Return [x, y] of the center of cell containing provided text 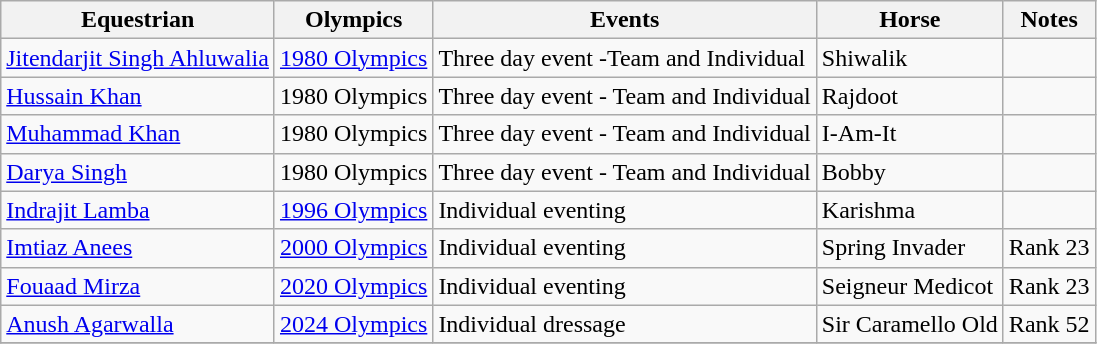
I-Am-It [910, 134]
Rank 52 [1049, 324]
Olympics [353, 20]
Muhammad Khan [138, 134]
Events [624, 20]
Shiwalik [910, 58]
Karishma [910, 210]
Imtiaz Anees [138, 248]
Bobby [910, 172]
Fouaad Mirza [138, 286]
2000 Olympics [353, 248]
Three day event -Team and Individual [624, 58]
Indrajit Lamba [138, 210]
Hussain Khan [138, 96]
2020 Olympics [353, 286]
Seigneur Medicot [910, 286]
Spring Invader [910, 248]
Sir Caramello Old [910, 324]
Horse [910, 20]
1996 Olympics [353, 210]
Darya Singh [138, 172]
Jitendarjit Singh Ahluwalia [138, 58]
Anush Agarwalla [138, 324]
Rajdoot [910, 96]
Notes [1049, 20]
2024 Olympics [353, 324]
Equestrian [138, 20]
Individual dressage [624, 324]
